Pinpoint the cell where the given text exists, returning its (X, Y) midpoint coordinate. 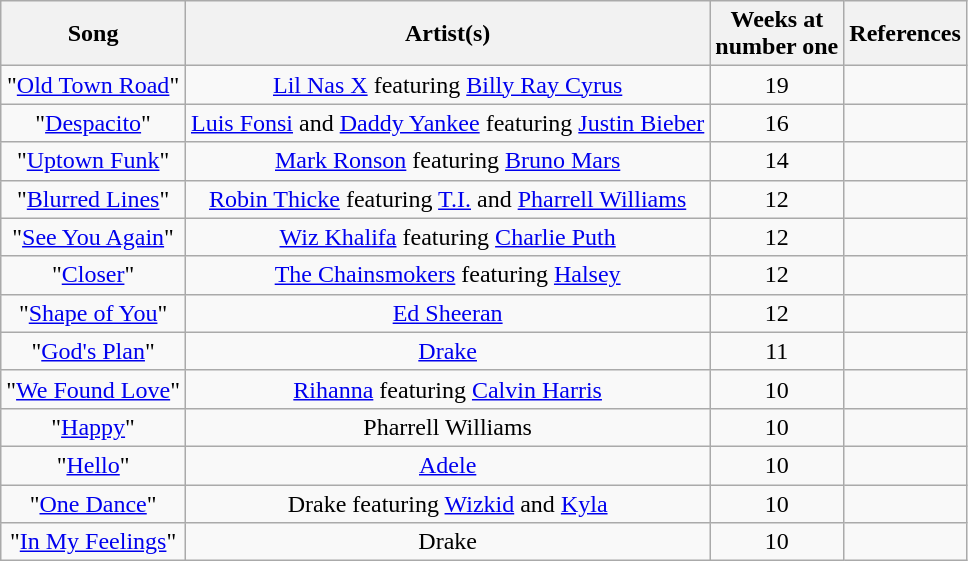
"One Dance" (94, 503)
Mark Ronson featuring Bruno Mars (447, 161)
Robin Thicke featuring T.I. and Pharrell Williams (447, 199)
Wiz Khalifa featuring Charlie Puth (447, 237)
11 (777, 351)
Song (94, 34)
"Despacito" (94, 123)
"God's Plan" (94, 351)
Luis Fonsi and Daddy Yankee featuring Justin Bieber (447, 123)
"Hello" (94, 465)
Lil Nas X featuring Billy Ray Cyrus (447, 85)
Ed Sheeran (447, 313)
Artist(s) (447, 34)
19 (777, 85)
The Chainsmokers featuring Halsey (447, 275)
"Uptown Funk" (94, 161)
"Old Town Road" (94, 85)
"See You Again" (94, 237)
Rihanna featuring Calvin Harris (447, 389)
References (906, 34)
14 (777, 161)
"Closer" (94, 275)
Weeks atnumber one (777, 34)
Adele (447, 465)
"In My Feelings" (94, 542)
"Happy" (94, 427)
"Blurred Lines" (94, 199)
"Shape of You" (94, 313)
Drake featuring Wizkid and Kyla (447, 503)
16 (777, 123)
Pharrell Williams (447, 427)
"We Found Love" (94, 389)
